Return the [x, y] coordinate for the center point of the cell that contains the specified text.  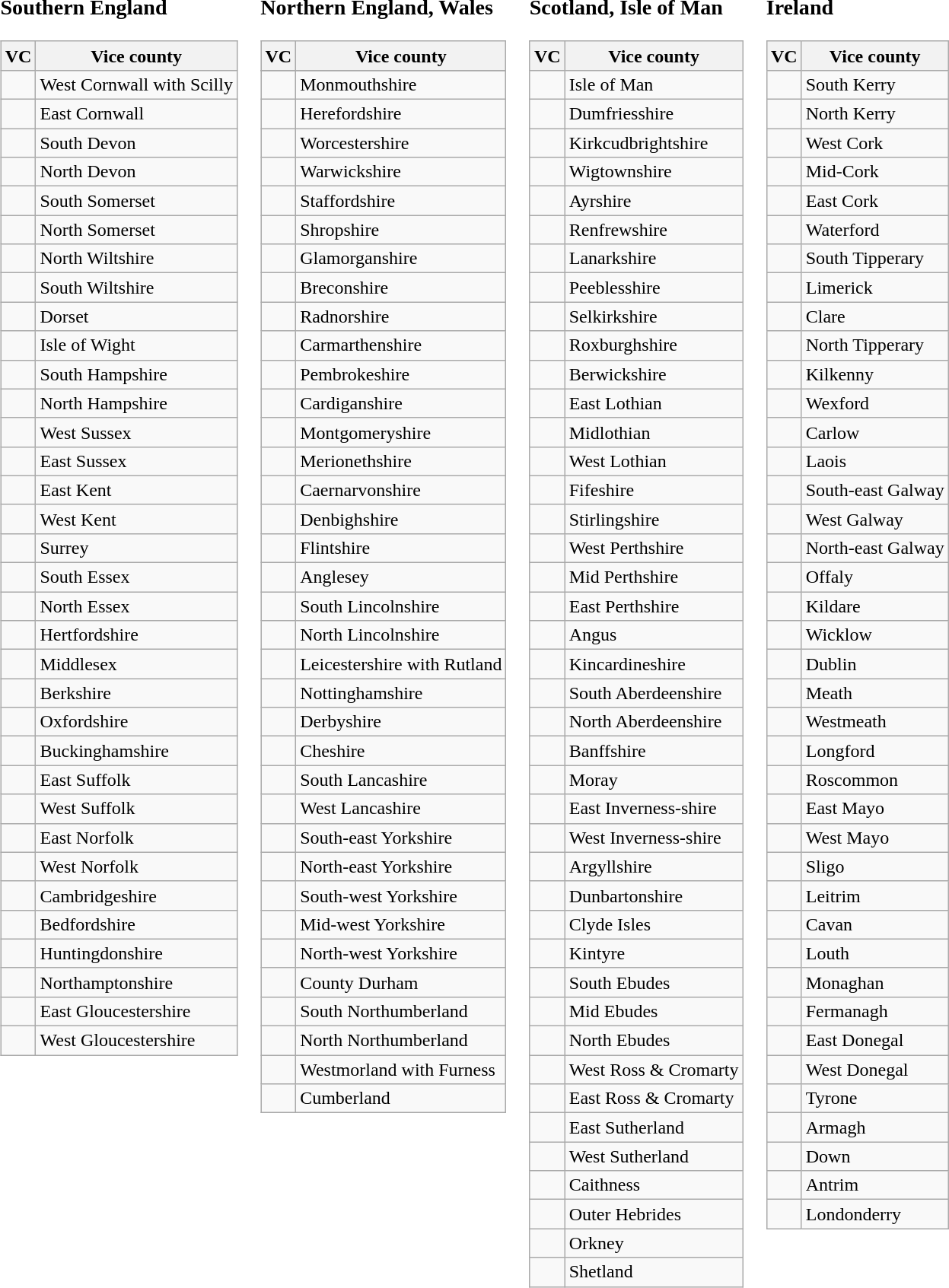
West Inverness-shire [654, 838]
Middlesex [136, 664]
Longford [875, 751]
South Wiltshire [136, 288]
West Norfolk [136, 867]
Dorset [136, 316]
South Lancashire [401, 780]
Armagh [875, 1127]
Dumfriesshire [654, 114]
South-east Yorkshire [401, 838]
Kirkcudbrightshire [654, 143]
Antrim [875, 1185]
Merionethshire [401, 461]
Tyrone [875, 1099]
Mid-west Yorkshire [401, 924]
Berkshire [136, 693]
North Kerry [875, 114]
North Tipperary [875, 345]
East Kent [136, 490]
East Sussex [136, 461]
Cheshire [401, 751]
North Aberdeenshire [654, 722]
Argyllshire [654, 867]
East Lothian [654, 403]
West Cornwall with Scilly [136, 84]
Carmarthenshire [401, 345]
East Norfolk [136, 838]
Monaghan [875, 982]
West Perthshire [654, 548]
Caithness [654, 1185]
East Cork [875, 201]
North-west Yorkshire [401, 953]
South Tipperary [875, 259]
Montgomeryshire [401, 432]
East Perthshire [654, 606]
County Durham [401, 982]
West Sussex [136, 432]
Denbighshire [401, 519]
West Cork [875, 143]
Cardiganshire [401, 403]
South Hampshire [136, 374]
Staffordshire [401, 201]
Derbyshire [401, 722]
South Devon [136, 143]
Wicklow [875, 635]
Westmeath [875, 722]
Roscommon [875, 780]
Ayrshire [654, 201]
North-east Galway [875, 548]
East Donegal [875, 1041]
Cavan [875, 924]
Fermanagh [875, 1011]
Orkney [654, 1243]
Mid Perthshire [654, 577]
Nottinghamshire [401, 693]
North Lincolnshire [401, 635]
Waterford [875, 230]
Cumberland [401, 1099]
Selkirkshire [654, 316]
East Suffolk [136, 780]
Oxfordshire [136, 722]
Kildare [875, 606]
Moray [654, 780]
West Suffolk [136, 809]
Down [875, 1156]
Isle of Man [654, 84]
Clare [875, 316]
Hertfordshire [136, 635]
South Northumberland [401, 1011]
Sligo [875, 867]
Dunbartonshire [654, 895]
Buckinghamshire [136, 751]
East Inverness-shire [654, 809]
Louth [875, 953]
Huntingdonshire [136, 953]
North Somerset [136, 230]
Midlothian [654, 432]
Kilkenny [875, 374]
Stirlingshire [654, 519]
Berwickshire [654, 374]
Outer Hebrides [654, 1214]
South Essex [136, 577]
Pembrokeshire [401, 374]
West Donegal [875, 1070]
East Mayo [875, 809]
Flintshire [401, 548]
Lanarkshire [654, 259]
Bedfordshire [136, 924]
North-east Yorkshire [401, 867]
South Aberdeenshire [654, 693]
Limerick [875, 288]
West Galway [875, 519]
Leicestershire with Rutland [401, 664]
Mid Ebudes [654, 1011]
North Wiltshire [136, 259]
Dublin [875, 664]
Clyde Isles [654, 924]
East Cornwall [136, 114]
East Sutherland [654, 1127]
Worcestershire [401, 143]
North Essex [136, 606]
Offaly [875, 577]
Banffshire [654, 751]
Anglesey [401, 577]
North Northumberland [401, 1041]
Breconshire [401, 288]
Meath [875, 693]
Wexford [875, 403]
Kintyre [654, 953]
Herefordshire [401, 114]
South Kerry [875, 84]
Roxburghshire [654, 345]
South Ebudes [654, 982]
Surrey [136, 548]
Carlow [875, 432]
Leitrim [875, 895]
Shropshire [401, 230]
Laois [875, 461]
Northamptonshire [136, 982]
Monmouthshire [401, 84]
East Gloucestershire [136, 1011]
West Sutherland [654, 1156]
North Devon [136, 172]
West Lancashire [401, 809]
Fifeshire [654, 490]
Cambridgeshire [136, 895]
South Somerset [136, 201]
Shetland [654, 1272]
West Gloucestershire [136, 1041]
Radnorshire [401, 316]
Wigtownshire [654, 172]
Mid-Cork [875, 172]
Isle of Wight [136, 345]
Peeblesshire [654, 288]
North Ebudes [654, 1041]
Angus [654, 635]
South Lincolnshire [401, 606]
Westmorland with Furness [401, 1070]
West Ross & Cromarty [654, 1070]
Renfrewshire [654, 230]
Londonderry [875, 1214]
South-east Galway [875, 490]
East Ross & Cromarty [654, 1099]
West Mayo [875, 838]
Caernarvonshire [401, 490]
Glamorganshire [401, 259]
North Hampshire [136, 403]
Kincardineshire [654, 664]
West Lothian [654, 461]
West Kent [136, 519]
South-west Yorkshire [401, 895]
Warwickshire [401, 172]
